Output the (X, Y) coordinate of the center of the cell containing the given text.  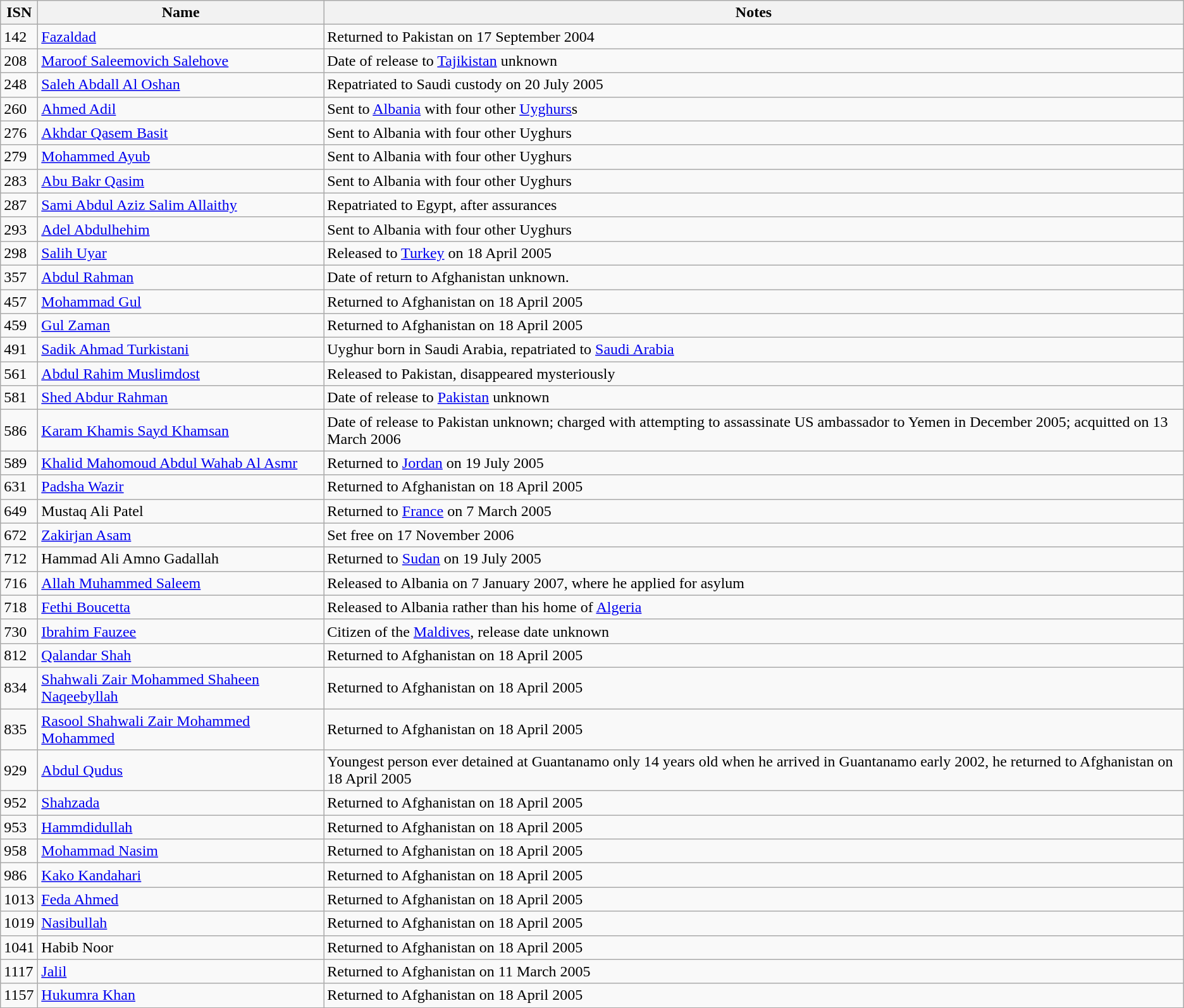
Released to Albania rather than his home of Algeria (754, 607)
Sami Abdul Aziz Salim Allaithy (181, 205)
Ibrahim Fauzee (181, 631)
Adel Abdulhehim (181, 229)
958 (19, 851)
457 (19, 302)
1117 (19, 971)
Hammad Ali Amno Gadallah (181, 559)
Sadik Ahmad Turkistani (181, 350)
Citizen of the Maldives, release date unknown (754, 631)
Qalandar Shah (181, 655)
672 (19, 535)
589 (19, 463)
Jalil (181, 971)
260 (19, 109)
Date of return to Afghanistan unknown. (754, 277)
Released to Turkey on 18 April 2005 (754, 253)
142 (19, 37)
Hammdidullah (181, 827)
Kako Kandahari (181, 875)
208 (19, 61)
Released to Albania on 7 January 2007, where he applied for asylum (754, 583)
Nasibullah (181, 923)
Shahzada (181, 803)
Returned to France on 7 March 2005 (754, 511)
Feda Ahmed (181, 899)
Fethi Boucetta (181, 607)
834 (19, 688)
Repatriated to Egypt, after assurances (754, 205)
Salih Uyar (181, 253)
Rasool Shahwali Zair Mohammed Mohammed (181, 728)
Habib Noor (181, 947)
276 (19, 133)
1019 (19, 923)
Repatriated to Saudi custody on 20 July 2005 (754, 85)
Abdul Rahim Muslimdost (181, 374)
Youngest person ever detained at Guantanamo only 14 years old when he arrived in Guantanamo early 2002, he returned to Afghanistan on 18 April 2005 (754, 770)
Mohammad Gul (181, 302)
835 (19, 728)
Mohammad Nasim (181, 851)
Sent to Albania with four other Uyghurss (754, 109)
Date of release to Tajikistan unknown (754, 61)
Fazaldad (181, 37)
Hukumra Khan (181, 995)
Shahwali Zair Mohammed Shaheen Naqeebyllah (181, 688)
Padsha Wazir (181, 487)
298 (19, 253)
Akhdar Qasem Basit (181, 133)
Date of release to Pakistan unknown (754, 398)
Released to Pakistan, disappeared mysteriously (754, 374)
Returned to Pakistan on 17 September 2004 (754, 37)
Khalid Mahomoud Abdul Wahab Al Asmr (181, 463)
Zakirjan Asam (181, 535)
Abdul Qudus (181, 770)
357 (19, 277)
Uyghur born in Saudi Arabia, repatriated to Saudi Arabia (754, 350)
Karam Khamis Sayd Khamsan (181, 430)
Abdul Rahman (181, 277)
Returned to Jordan on 19 July 2005 (754, 463)
952 (19, 803)
Saleh Abdall Al Oshan (181, 85)
1157 (19, 995)
Date of release to Pakistan unknown; charged with attempting to assassinate US ambassador to Yemen in December 2005; acquitted on 13 March 2006 (754, 430)
561 (19, 374)
581 (19, 398)
248 (19, 85)
718 (19, 607)
Name (181, 13)
716 (19, 583)
Notes (754, 13)
986 (19, 875)
Shed Abdur Rahman (181, 398)
287 (19, 205)
Returned to Afghanistan on 11 March 2005 (754, 971)
Mohammed Ayub (181, 157)
631 (19, 487)
953 (19, 827)
ISN (19, 13)
Abu Bakr Qasim (181, 181)
Ahmed Adil (181, 109)
Gul Zaman (181, 326)
Set free on 17 November 2006 (754, 535)
Allah Muhammed Saleem (181, 583)
Returned to Sudan on 19 July 2005 (754, 559)
929 (19, 770)
Maroof Saleemovich Salehove (181, 61)
293 (19, 229)
1013 (19, 899)
283 (19, 181)
1041 (19, 947)
459 (19, 326)
279 (19, 157)
812 (19, 655)
730 (19, 631)
491 (19, 350)
586 (19, 430)
649 (19, 511)
712 (19, 559)
Mustaq Ali Patel (181, 511)
